Scan for the cell matching the given text and deliver its [x, y] coordinate at center. 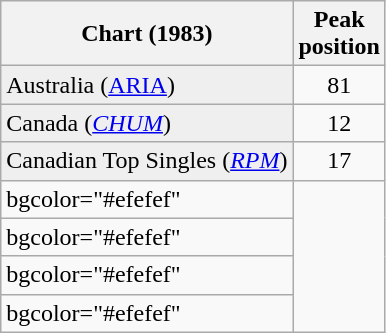
Canadian Top Singles (RPM) [147, 161]
81 [339, 85]
17 [339, 161]
Canada (CHUM) [147, 123]
Australia (ARIA) [147, 85]
12 [339, 123]
Chart (1983) [147, 34]
Peakposition [339, 34]
